Identify which cell holds the provided text, then report its (X, Y) central coordinate. 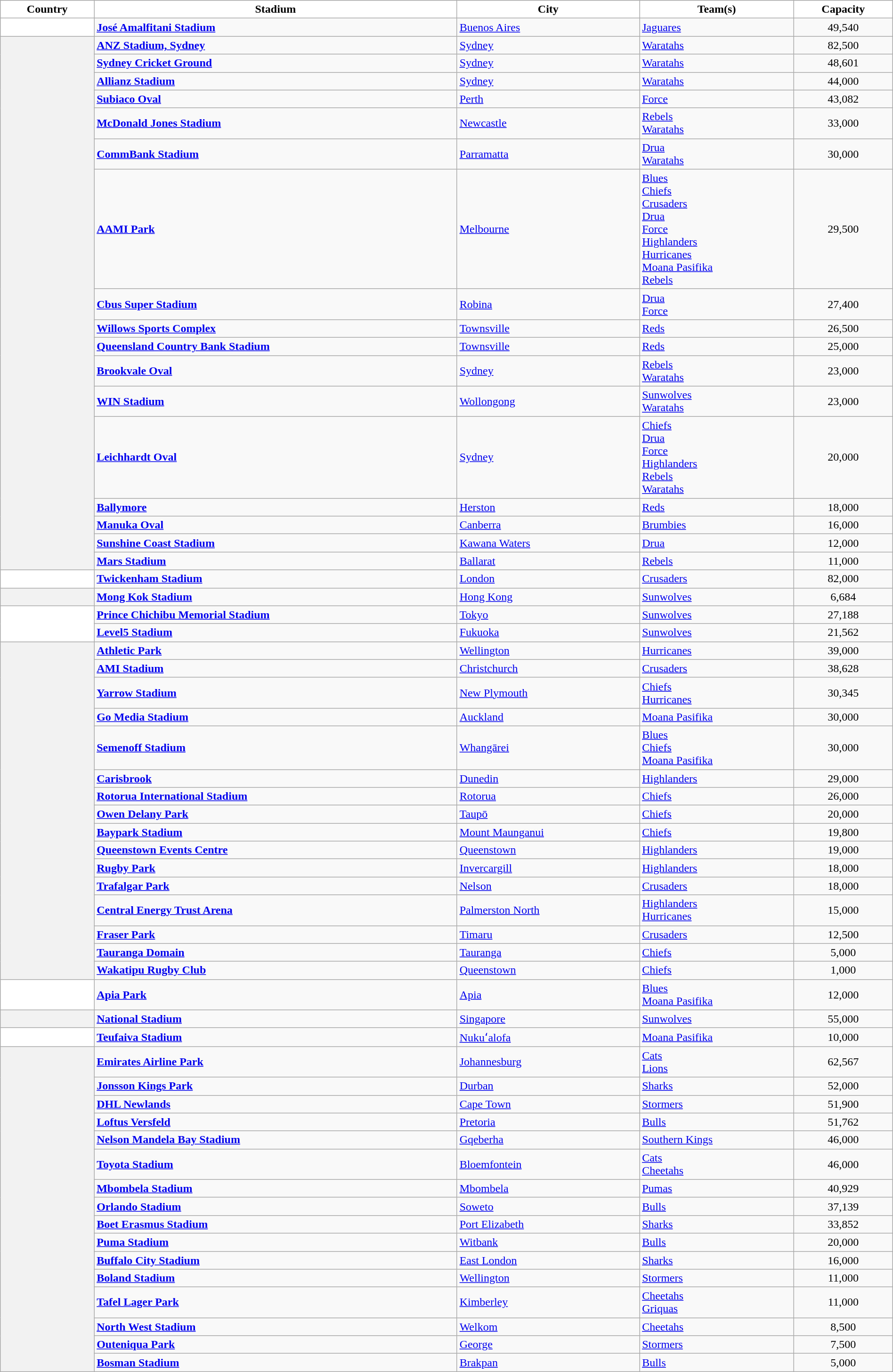
Loftus Versfeld (276, 1122)
Manuka Oval (276, 525)
Jonsson Kings Park (276, 1086)
Tauranga Domain (276, 952)
Tafel Lager Park (276, 1303)
44,000 (843, 81)
Teufaiva Stadium (276, 1037)
Southern Kings (717, 1140)
Level5 Stadium (276, 633)
Sunwolves Waratahs (717, 401)
Cape Town (548, 1104)
30,345 (843, 692)
Invercargill (548, 868)
Brakpan (548, 1363)
Singapore (548, 1019)
52,000 (843, 1086)
Stadium (276, 9)
Force (717, 99)
Mong Kok Stadium (276, 597)
Newcastle (548, 123)
Drua Force (717, 304)
Go Media Stadium (276, 717)
Cheetahs Griquas (717, 1303)
McDonald Jones Stadium (276, 123)
Capacity (843, 9)
Tokyo (548, 615)
Fraser Park (276, 934)
Christchurch (548, 668)
Brookvale Oval (276, 370)
1,000 (843, 970)
Rotorua (548, 796)
Welkom (548, 1327)
Emirates Airline Park (276, 1062)
Drua (717, 543)
Rotorua International Stadium (276, 796)
Leichhardt Oval (276, 458)
Team(s) (717, 9)
Wollongong (548, 401)
Nelson (548, 886)
38,628 (843, 668)
Ballymore (276, 507)
North West Stadium (276, 1327)
Rugby Park (276, 868)
12,500 (843, 934)
Allianz Stadium (276, 81)
Carisbrook (276, 779)
Canberra (548, 525)
Parramatta (548, 154)
Country (47, 9)
Central Energy Trust Arena (276, 910)
Herston (548, 507)
29,500 (843, 229)
55,000 (843, 1019)
Cheetahs (717, 1327)
Cbus Super Stadium (276, 304)
Owen Delany Park (276, 814)
Semenoff Stadium (276, 747)
Hong Kong (548, 597)
Mbombela (548, 1188)
Kawana Waters (548, 543)
Queensland Country Bank Stadium (276, 346)
New Plymouth (548, 692)
Johannesburg (548, 1062)
Cats Lions (717, 1062)
WIN Stadium (276, 401)
East London (548, 1260)
CommBank Stadium (276, 154)
19,000 (843, 850)
Port Elizabeth (548, 1224)
82,000 (843, 579)
Pretoria (548, 1122)
82,500 (843, 45)
33,000 (843, 123)
40,929 (843, 1188)
Prince Chichibu Memorial Stadium (276, 615)
Blues Chiefs Crusaders Drua Force Highlanders Hurricanes Moana Pasifika Rebels (717, 229)
Perth (548, 99)
Melbourne (548, 229)
37,139 (843, 1206)
Bosman Stadium (276, 1363)
29,000 (843, 779)
Timaru (548, 934)
Robina (548, 304)
Soweto (548, 1206)
Boet Erasmus Stadium (276, 1224)
27,188 (843, 615)
Bloemfontein (548, 1164)
Subiaco Oval (276, 99)
Taupō (548, 814)
26,500 (843, 328)
Mars Stadium (276, 561)
José Amalfitani Stadium (276, 27)
Sunshine Coast Stadium (276, 543)
Cats Cheetahs (717, 1164)
27,400 (843, 304)
Wakatipu Rugby Club (276, 970)
Sydney Cricket Ground (276, 63)
Ballarat (548, 561)
33,852 (843, 1224)
Whangārei (548, 747)
21,562 (843, 633)
Pumas (717, 1188)
Mbombela Stadium (276, 1188)
Puma Stadium (276, 1242)
Brumbies (717, 525)
Buenos Aires (548, 27)
Trafalgar Park (276, 886)
Yarrow Stadium (276, 692)
Athletic Park (276, 650)
Drua Waratahs (717, 154)
Queenstown Events Centre (276, 850)
7,500 (843, 1345)
Durban (548, 1086)
Fukuoka (548, 633)
Palmerston North (548, 910)
Highlanders Hurricanes (717, 910)
10,000 (843, 1037)
AMI Stadium (276, 668)
Buffalo City Stadium (276, 1260)
AAMI Park (276, 229)
Apia Park (276, 995)
Boland Stadium (276, 1278)
Kimberley (548, 1303)
19,800 (843, 832)
Blues Moana Pasifika (717, 995)
Chiefs Drua Force Highlanders Rebels Waratahs (717, 458)
Nukuʻalofa (548, 1037)
Willows Sports Complex (276, 328)
25,000 (843, 346)
Witbank (548, 1242)
48,601 (843, 63)
Mount Maunganui (548, 832)
Blues Chiefs Moana Pasifika (717, 747)
Nelson Mandela Bay Stadium (276, 1140)
49,540 (843, 27)
Gqeberha (548, 1140)
39,000 (843, 650)
26,000 (843, 796)
Baypark Stadium (276, 832)
Auckland (548, 717)
51,900 (843, 1104)
Chiefs Hurricanes (717, 692)
Apia (548, 995)
15,000 (843, 910)
DHL Newlands (276, 1104)
Outeniqua Park (276, 1345)
Rebels (717, 561)
London (548, 579)
8,500 (843, 1327)
ANZ Stadium, Sydney (276, 45)
Hurricanes (717, 650)
Orlando Stadium (276, 1206)
Twickenham Stadium (276, 579)
62,567 (843, 1062)
National Stadium (276, 1019)
Tauranga (548, 952)
George (548, 1345)
Toyota Stadium (276, 1164)
6,684 (843, 597)
51,762 (843, 1122)
City (548, 9)
Dunedin (548, 779)
Jaguares (717, 27)
43,082 (843, 99)
